From the cell containing the given text, extract its center point as [x, y] coordinate. 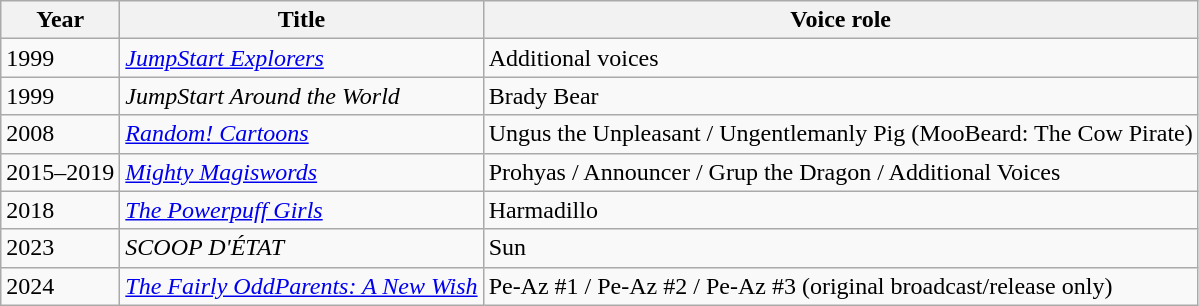
JumpStart Explorers [302, 58]
Additional voices [840, 58]
The Powerpuff Girls [302, 210]
SCOOP D'ÉTAT [302, 248]
Brady Bear [840, 96]
2015–2019 [60, 172]
Ungus the Unpleasant / Ungentlemanly Pig (MooBeard: The Cow Pirate) [840, 134]
Sun [840, 248]
Harmadillo [840, 210]
2018 [60, 210]
Pe-Az #1 / Pe-Az #2 / Pe-Az #3 (original broadcast/release only) [840, 286]
Prohyas / Announcer / Grup the Dragon / Additional Voices [840, 172]
Voice role [840, 20]
Title [302, 20]
2023 [60, 248]
2008 [60, 134]
Year [60, 20]
Random! Cartoons [302, 134]
2024 [60, 286]
The Fairly OddParents: A New Wish [302, 286]
JumpStart Around the World [302, 96]
Mighty Magiswords [302, 172]
